Determine the [x, y] coordinate at the center of the cell enclosing the given text.  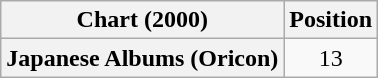
Japanese Albums (Oricon) [142, 58]
Chart (2000) [142, 20]
Position [331, 20]
13 [331, 58]
